Determine the (x, y) coordinate at the center of the cell enclosing the given text.  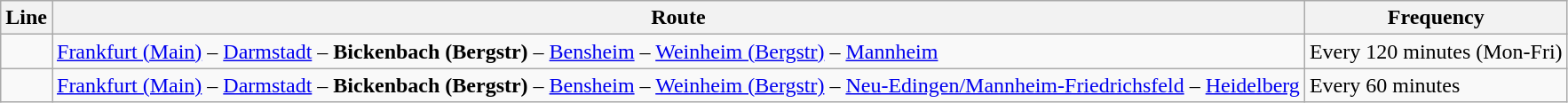
Route (678, 18)
Every 120 minutes (Mon-Fri) (1436, 51)
Frequency (1436, 18)
Every 60 minutes (1436, 85)
Frankfurt (Main) – Darmstadt – Bickenbach (Bergstr) – Bensheim – Weinheim (Bergstr) – Neu-Edingen/Mannheim-Friedrichsfeld – Heidelberg (678, 85)
Frankfurt (Main) – Darmstadt – Bickenbach (Bergstr) – Bensheim – Weinheim (Bergstr) – Mannheim (678, 51)
Line (27, 18)
